Locate the cell with the specified text and output its [X, Y] center coordinate. 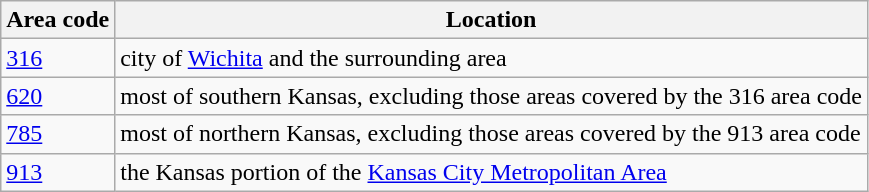
city of Wichita and the surrounding area [492, 58]
Location [492, 20]
the Kansas portion of the Kansas City Metropolitan Area [492, 172]
most of southern Kansas, excluding those areas covered by the 316 area code [492, 96]
316 [58, 58]
620 [58, 96]
785 [58, 134]
most of northern Kansas, excluding those areas covered by the 913 area code [492, 134]
Area code [58, 20]
913 [58, 172]
